From the cell containing the given text, extract its center point as [x, y] coordinate. 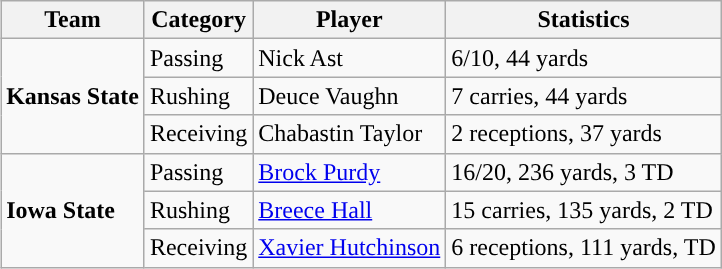
Deuce Vaughn [350, 96]
Breece Hall [350, 210]
Player [350, 20]
2 receptions, 37 yards [584, 134]
Category [198, 20]
15 carries, 135 yards, 2 TD [584, 210]
Kansas State [73, 96]
Chabastin Taylor [350, 134]
Statistics [584, 20]
Iowa State [73, 210]
7 carries, 44 yards [584, 96]
Team [73, 20]
6 receptions, 111 yards, TD [584, 248]
6/10, 44 yards [584, 58]
Brock Purdy [350, 172]
Xavier Hutchinson [350, 248]
16/20, 236 yards, 3 TD [584, 172]
Nick Ast [350, 58]
